From the cell containing the given text, extract its center point as [X, Y] coordinate. 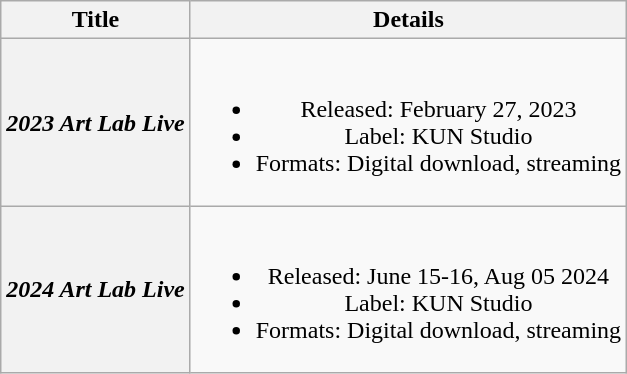
Details [408, 20]
Released: June 15-16, Aug 05 2024Label: KUN StudioFormats: Digital download, streaming [408, 290]
Released: February 27, 2023Label: KUN StudioFormats: Digital download, streaming [408, 122]
Title [96, 20]
2024 Art Lab Live [96, 290]
2023 Art Lab Live [96, 122]
